Identify which cell holds the provided text, then report its (X, Y) central coordinate. 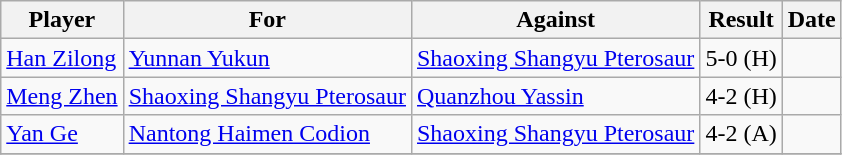
Meng Zhen (62, 96)
Yunnan Yukun (267, 58)
5-0 (H) (741, 58)
4-2 (H) (741, 96)
4-2 (A) (741, 134)
For (267, 20)
Yan Ge (62, 134)
Player (62, 20)
Quanzhou Yassin (555, 96)
Result (741, 20)
Han Zilong (62, 58)
Against (555, 20)
Date (812, 20)
Nantong Haimen Codion (267, 134)
